Return the [X, Y] coordinate for the center point of the cell that contains the specified text.  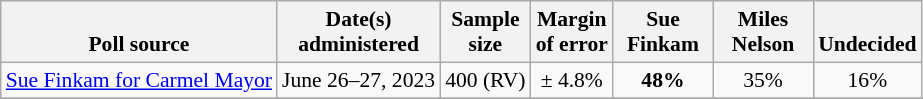
Date(s)administered [358, 32]
± 4.8% [572, 80]
SueFinkam [663, 32]
Sue Finkam for Carmel Mayor [139, 80]
Samplesize [486, 32]
35% [763, 80]
Marginof error [572, 32]
MilesNelson [763, 32]
48% [663, 80]
Poll source [139, 32]
June 26–27, 2023 [358, 80]
400 (RV) [486, 80]
Undecided [867, 32]
16% [867, 80]
